Identify which cell holds the provided text, then report its [x, y] central coordinate. 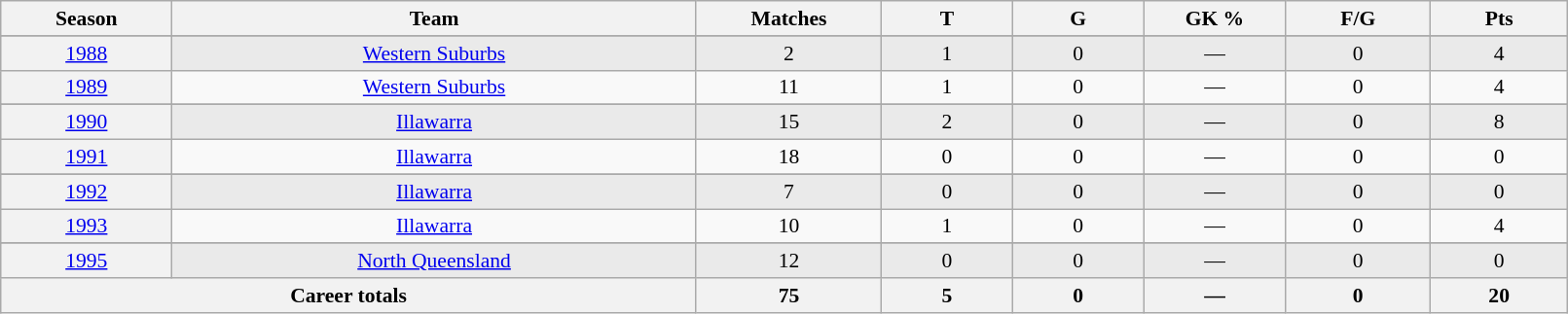
Team [434, 18]
Season [87, 18]
North Queensland [434, 262]
12 [788, 262]
10 [788, 227]
Career totals [348, 296]
Matches [788, 18]
1991 [87, 157]
75 [788, 296]
Pts [1499, 18]
11 [788, 87]
1993 [87, 227]
GK % [1215, 18]
G [1078, 18]
18 [788, 157]
8 [1499, 122]
1988 [87, 53]
1990 [87, 122]
T [948, 18]
7 [788, 192]
20 [1499, 296]
5 [948, 296]
15 [788, 122]
F/G [1358, 18]
1995 [87, 262]
1989 [87, 87]
1992 [87, 192]
